Provide the [x, y] coordinate of the cell's center where the given text is located.  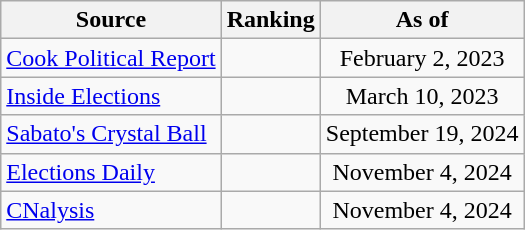
February 2, 2023 [422, 58]
CNalysis [111, 210]
Sabato's Crystal Ball [111, 134]
Elections Daily [111, 172]
Cook Political Report [111, 58]
September 19, 2024 [422, 134]
Inside Elections [111, 96]
As of [422, 20]
March 10, 2023 [422, 96]
Source [111, 20]
Ranking [270, 20]
